Determine the (x, y) coordinate at the center of the cell enclosing the given text.  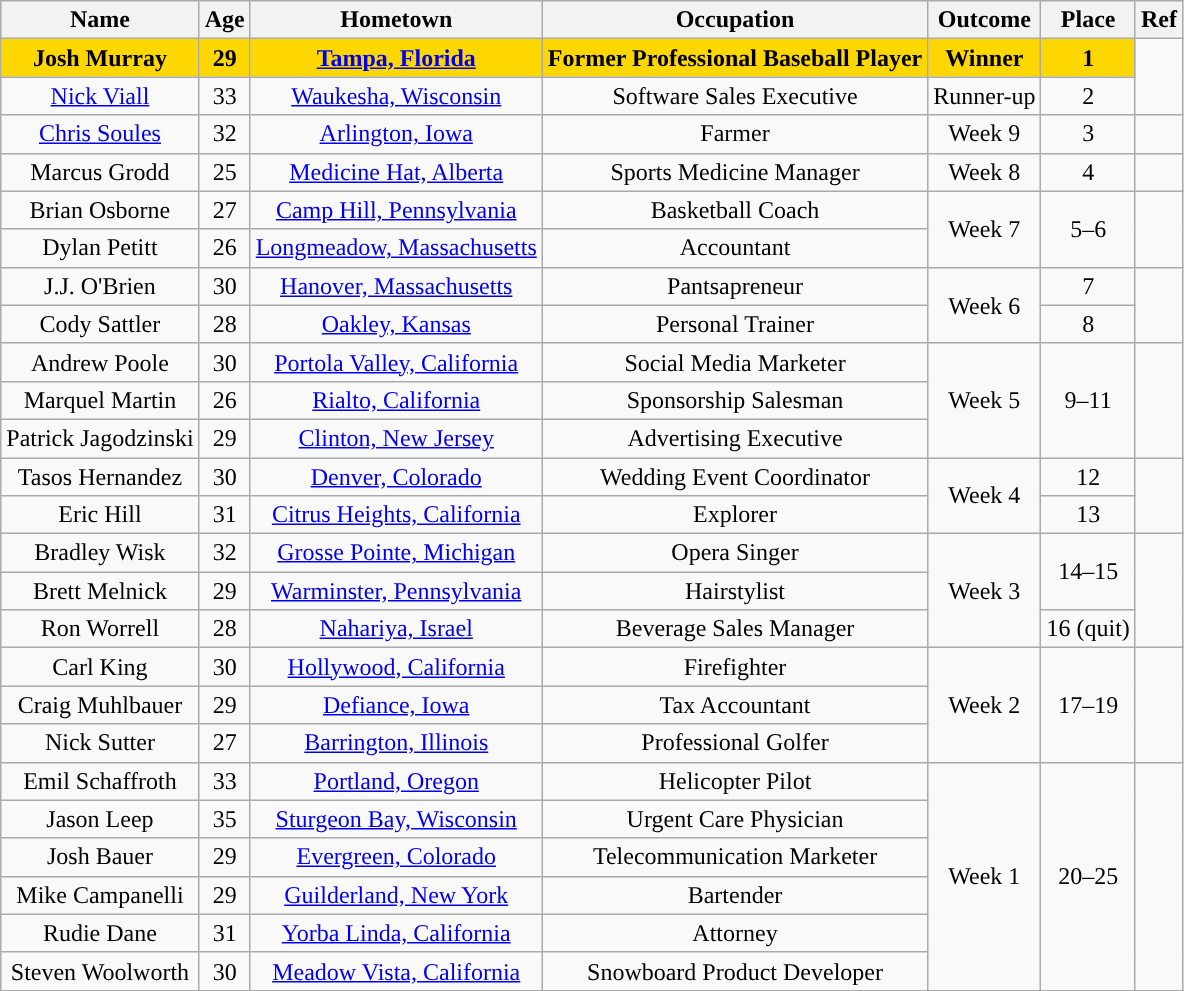
Josh Bauer (100, 857)
Barrington, Illinois (396, 743)
Nick Viall (100, 96)
Clinton, New Jersey (396, 438)
Nick Sutter (100, 743)
Farmer (734, 134)
Cody Sattler (100, 324)
Guilderland, New York (396, 895)
Hanover, Massachusetts (396, 286)
Carl King (100, 667)
Snowboard Product Developer (734, 971)
Oakley, Kansas (396, 324)
20–25 (1088, 876)
Urgent Care Physician (734, 819)
Hollywood, California (396, 667)
Name (100, 20)
Arlington, Iowa (396, 134)
Explorer (734, 515)
Marquel Martin (100, 400)
Mike Campanelli (100, 895)
Winner (984, 58)
Telecommunication Marketer (734, 857)
Camp Hill, Pennsylvania (396, 210)
Brett Melnick (100, 591)
Former Professional Baseball Player (734, 58)
Bartender (734, 895)
13 (1088, 515)
Longmeadow, Massachusetts (396, 248)
Dylan Petitt (100, 248)
Hairstylist (734, 591)
12 (1088, 477)
Bradley Wisk (100, 553)
Evergreen, Colorado (396, 857)
Week 8 (984, 172)
Attorney (734, 933)
Sponsorship Salesman (734, 400)
16 (quit) (1088, 629)
Tasos Hernandez (100, 477)
Occupation (734, 20)
Steven Woolworth (100, 971)
Citrus Heights, California (396, 515)
Craig Muhlbauer (100, 705)
Opera Singer (734, 553)
Yorba Linda, California (396, 933)
Helicopter Pilot (734, 781)
5–6 (1088, 229)
Personal Trainer (734, 324)
Week 9 (984, 134)
Software Sales Executive (734, 96)
Nahariya, Israel (396, 629)
Week 2 (984, 705)
Eric Hill (100, 515)
Denver, Colorado (396, 477)
Basketball Coach (734, 210)
Josh Murray (100, 58)
Brian Osborne (100, 210)
Sturgeon Bay, Wisconsin (396, 819)
Andrew Poole (100, 362)
Waukesha, Wisconsin (396, 96)
Week 6 (984, 305)
Week 1 (984, 876)
Place (1088, 20)
Portland, Oregon (396, 781)
Ref (1158, 20)
Pantsapreneur (734, 286)
Portola Valley, California (396, 362)
Professional Golfer (734, 743)
Sports Medicine Manager (734, 172)
Social Media Marketer (734, 362)
14–15 (1088, 572)
Grosse Pointe, Michigan (396, 553)
17–19 (1088, 705)
Rialto, California (396, 400)
Medicine Hat, Alberta (396, 172)
25 (224, 172)
Patrick Jagodzinski (100, 438)
Rudie Dane (100, 933)
Tampa, Florida (396, 58)
Hometown (396, 20)
Marcus Grodd (100, 172)
35 (224, 819)
Runner-up (984, 96)
Week 4 (984, 496)
8 (1088, 324)
Week 3 (984, 591)
Chris Soules (100, 134)
1 (1088, 58)
3 (1088, 134)
Ron Worrell (100, 629)
Tax Accountant (734, 705)
Firefighter (734, 667)
Jason Leep (100, 819)
Week 5 (984, 400)
Warminster, Pennsylvania (396, 591)
Accountant (734, 248)
Beverage Sales Manager (734, 629)
Week 7 (984, 229)
4 (1088, 172)
J.J. O'Brien (100, 286)
Advertising Executive (734, 438)
Wedding Event Coordinator (734, 477)
Outcome (984, 20)
Age (224, 20)
2 (1088, 96)
Meadow Vista, California (396, 971)
Defiance, Iowa (396, 705)
9–11 (1088, 400)
7 (1088, 286)
Emil Schaffroth (100, 781)
